Output the [X, Y] coordinate of the center of the cell containing the given text.  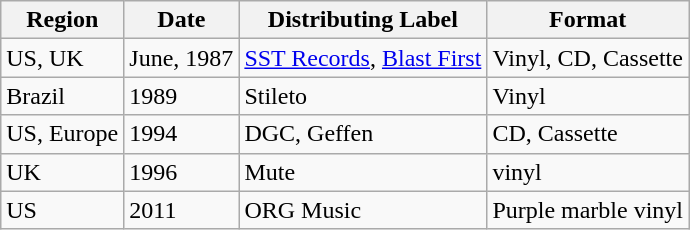
Vinyl, CD, Cassette [588, 58]
CD, Cassette [588, 134]
SST Records, Blast First [363, 58]
1994 [182, 134]
1989 [182, 96]
Date [182, 20]
Purple marble vinyl [588, 210]
Stileto [363, 96]
Vinyl [588, 96]
Distributing Label [363, 20]
ORG Music [363, 210]
Mute [363, 172]
1996 [182, 172]
vinyl [588, 172]
DGC, Geffen [363, 134]
June, 1987 [182, 58]
Brazil [62, 96]
2011 [182, 210]
UK [62, 172]
US, Europe [62, 134]
US, UK [62, 58]
US [62, 210]
Region [62, 20]
Format [588, 20]
